Find where the given text appears and provide that cell's center as (X, Y) coordinate. 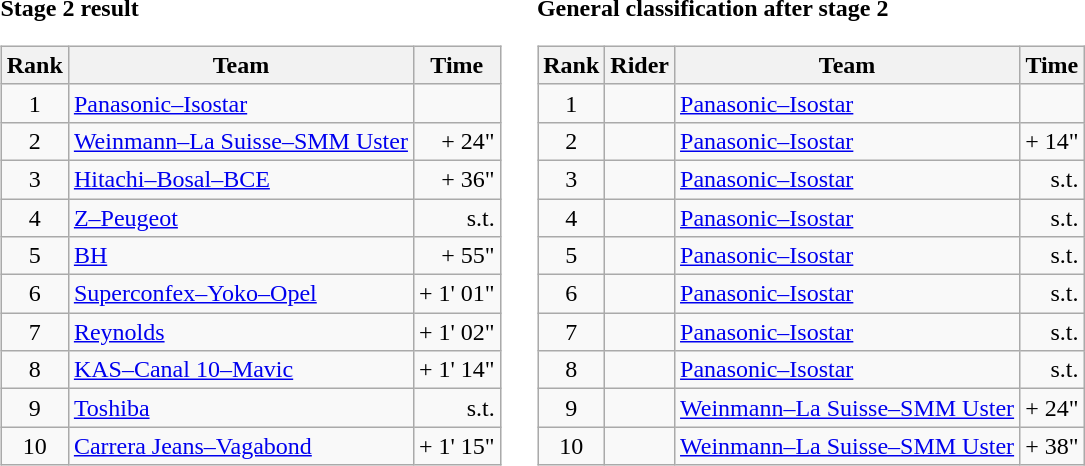
+ 1' 15" (456, 446)
Superconfex–Yoko–Opel (240, 294)
+ 14" (1052, 141)
+ 36" (456, 179)
+ 38" (1052, 446)
Reynolds (240, 332)
Carrera Jeans–Vagabond (240, 446)
+ 1' 02" (456, 332)
Hitachi–Bosal–BCE (240, 179)
BH (240, 256)
Z–Peugeot (240, 217)
Toshiba (240, 408)
KAS–Canal 10–Mavic (240, 370)
Rider (640, 65)
+ 1' 01" (456, 294)
+ 55" (456, 256)
+ 1' 14" (456, 370)
